From the cell containing the given text, extract its center point as [x, y] coordinate. 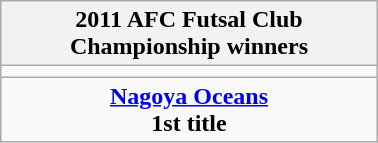
2011 AFC Futsal Club Championship winners [189, 34]
Nagoya Oceans1st title [189, 110]
